Scan for the cell matching the given text and deliver its (x, y) coordinate at center. 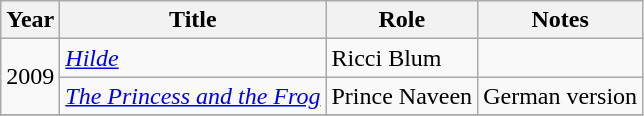
Notes (560, 20)
Role (402, 20)
Year (30, 20)
Title (193, 20)
Hilde (193, 58)
The Princess and the Frog (193, 96)
German version (560, 96)
2009 (30, 77)
Ricci Blum (402, 58)
Prince Naveen (402, 96)
